Return (x, y) of the center of cell containing provided text 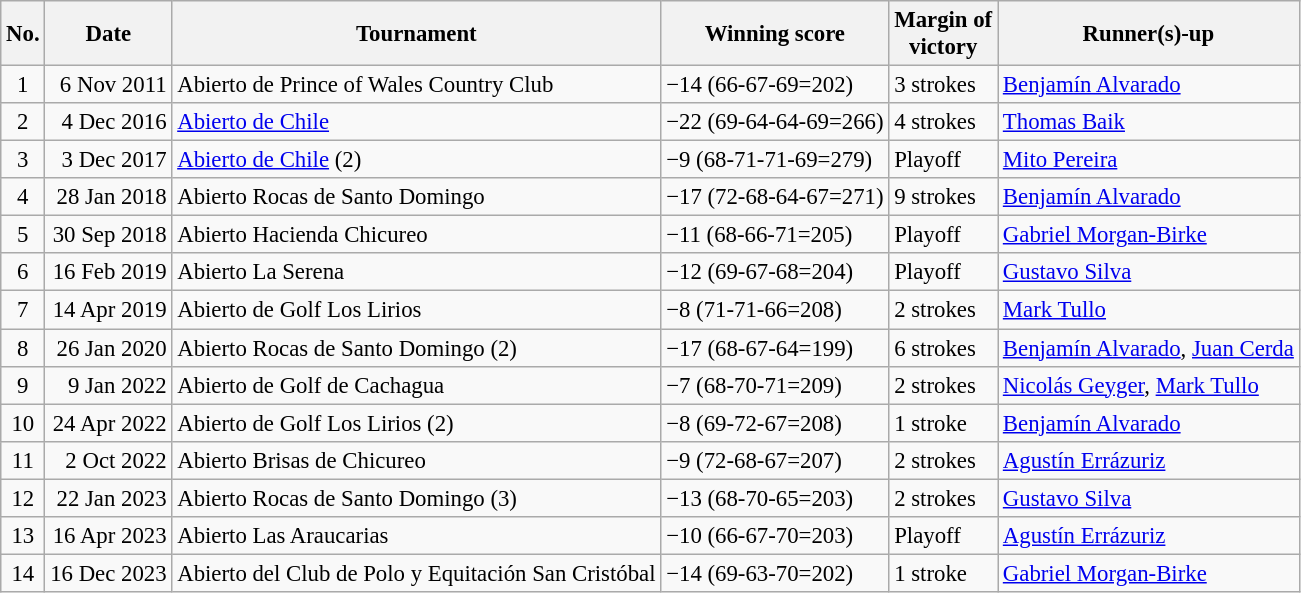
4 Dec 2016 (108, 122)
Margin ofvictory (944, 34)
28 Jan 2018 (108, 197)
6 Nov 2011 (108, 85)
12 (23, 498)
No. (23, 34)
24 Apr 2022 (108, 423)
8 (23, 348)
Abierto Brisas de Chicureo (416, 460)
Abierto de Golf de Cachagua (416, 385)
3 strokes (944, 85)
1 (23, 85)
5 (23, 235)
Mito Pereira (1149, 160)
Abierto La Serena (416, 273)
Thomas Baik (1149, 122)
6 (23, 273)
16 Feb 2019 (108, 273)
10 (23, 423)
Date (108, 34)
6 strokes (944, 348)
−7 (68-70-71=209) (775, 385)
−22 (69-64-64-69=266) (775, 122)
4 (23, 197)
Benjamín Alvarado, Juan Cerda (1149, 348)
14 Apr 2019 (108, 310)
Abierto de Prince of Wales Country Club (416, 85)
Tournament (416, 34)
Nicolás Geyger, Mark Tullo (1149, 385)
−8 (71-71-66=208) (775, 310)
13 (23, 536)
Abierto de Golf Los Lirios (2) (416, 423)
16 Apr 2023 (108, 536)
−9 (68-71-71-69=279) (775, 160)
Abierto Hacienda Chicureo (416, 235)
2 Oct 2022 (108, 460)
−11 (68-66-71=205) (775, 235)
3 (23, 160)
−12 (69-67-68=204) (775, 273)
Abierto Rocas de Santo Domingo (3) (416, 498)
Mark Tullo (1149, 310)
4 strokes (944, 122)
−10 (66-67-70=203) (775, 536)
14 (23, 573)
−14 (69-63-70=202) (775, 573)
26 Jan 2020 (108, 348)
Abierto de Chile (416, 122)
22 Jan 2023 (108, 498)
9 (23, 385)
Abierto Las Araucarias (416, 536)
Abierto del Club de Polo y Equitación San Cristóbal (416, 573)
−13 (68-70-65=203) (775, 498)
2 (23, 122)
Abierto de Golf Los Lirios (416, 310)
−9 (72-68-67=207) (775, 460)
9 Jan 2022 (108, 385)
Abierto de Chile (2) (416, 160)
Abierto Rocas de Santo Domingo (416, 197)
7 (23, 310)
−17 (68-67-64=199) (775, 348)
30 Sep 2018 (108, 235)
3 Dec 2017 (108, 160)
−14 (66-67-69=202) (775, 85)
9 strokes (944, 197)
Runner(s)-up (1149, 34)
Abierto Rocas de Santo Domingo (2) (416, 348)
16 Dec 2023 (108, 573)
11 (23, 460)
Winning score (775, 34)
−17 (72-68-64-67=271) (775, 197)
−8 (69-72-67=208) (775, 423)
